Determine the [x, y] coordinate at the center of the cell enclosing the given text.  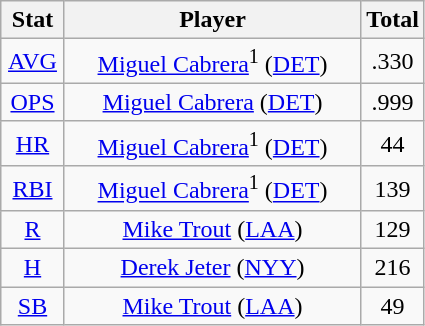
R [33, 230]
OPS [33, 102]
129 [393, 230]
216 [393, 268]
RBI [33, 188]
HR [33, 144]
139 [393, 188]
Stat [33, 20]
Miguel Cabrera (DET) [212, 102]
Player [212, 20]
.999 [393, 102]
H [33, 268]
.330 [393, 62]
Total [393, 20]
49 [393, 306]
AVG [33, 62]
44 [393, 144]
Derek Jeter (NYY) [212, 268]
SB [33, 306]
